Locate the cell with the specified text and output its [x, y] center coordinate. 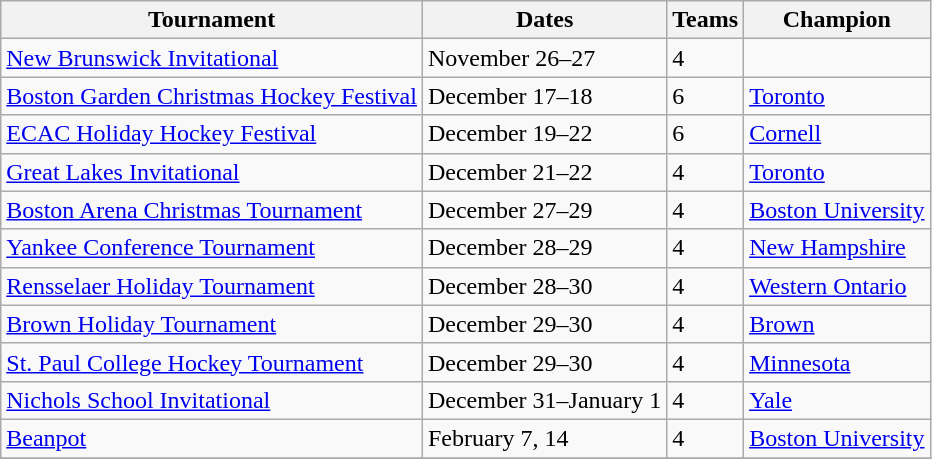
December 19–22 [544, 134]
December 31–January 1 [544, 400]
December 28–29 [544, 248]
New Hampshire [837, 248]
Cornell [837, 134]
December 27–29 [544, 210]
December 21–22 [544, 172]
Boston Arena Christmas Tournament [212, 210]
ECAC Holiday Hockey Festival [212, 134]
Western Ontario [837, 286]
Brown [837, 324]
Great Lakes Invitational [212, 172]
Minnesota [837, 362]
December 28–30 [544, 286]
Boston Garden Christmas Hockey Festival [212, 96]
Nichols School Invitational [212, 400]
Brown Holiday Tournament [212, 324]
Yankee Conference Tournament [212, 248]
New Brunswick Invitational [212, 58]
December 17–18 [544, 96]
February 7, 14 [544, 438]
November 26–27 [544, 58]
Rensselaer Holiday Tournament [212, 286]
Teams [706, 20]
St. Paul College Hockey Tournament [212, 362]
Dates [544, 20]
Tournament [212, 20]
Beanpot [212, 438]
Yale [837, 400]
Champion [837, 20]
